Capture the cell that displays the provided text and extract its (x, y) central coordinate. 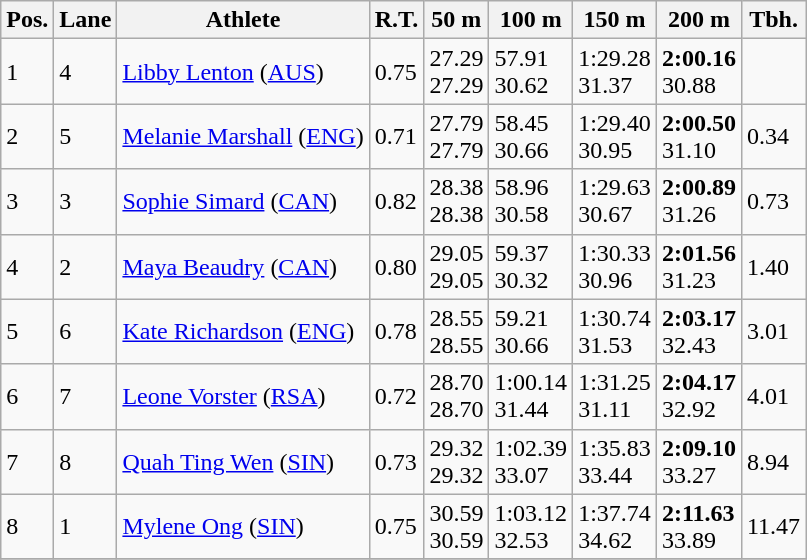
Quah Ting Wen (SIN) (243, 462)
28.3828.38 (456, 202)
Leone Vorster (RSA) (243, 396)
1:35.8333.44 (615, 462)
1:30.7431.53 (615, 332)
58.4530.66 (531, 136)
0.72 (396, 396)
Melanie Marshall (ENG) (243, 136)
28.7028.70 (456, 396)
150 m (615, 20)
Tbh. (773, 20)
59.3730.32 (531, 266)
59.2130.66 (531, 332)
Sophie Simard (CAN) (243, 202)
50 m (456, 20)
4.01 (773, 396)
0.78 (396, 332)
2:00.8931.26 (698, 202)
1:02.3933.07 (531, 462)
11.47 (773, 526)
1:31.2531.11 (615, 396)
57.9130.62 (531, 72)
Kate Richardson (ENG) (243, 332)
R.T. (396, 20)
Maya Beaudry (CAN) (243, 266)
27.2927.29 (456, 72)
Athlete (243, 20)
0.80 (396, 266)
1:29.4030.95 (615, 136)
0.82 (396, 202)
27.7927.79 (456, 136)
1.40 (773, 266)
2:00.1630.88 (698, 72)
Pos. (28, 20)
100 m (531, 20)
29.3229.32 (456, 462)
1:03.1232.53 (531, 526)
2:03.1732.43 (698, 332)
58.9630.58 (531, 202)
1:37.7434.62 (615, 526)
1:00.1431.44 (531, 396)
30.5930.59 (456, 526)
2:11.6333.89 (698, 526)
1:29.6330.67 (615, 202)
1:30.3330.96 (615, 266)
Mylene Ong (SIN) (243, 526)
2:04.1732.92 (698, 396)
Lane (86, 20)
2:00.5031.10 (698, 136)
200 m (698, 20)
2:09.1033.27 (698, 462)
2:01.5631.23 (698, 266)
0.34 (773, 136)
8.94 (773, 462)
Libby Lenton (AUS) (243, 72)
29.0529.05 (456, 266)
0.71 (396, 136)
28.5528.55 (456, 332)
1:29.2831.37 (615, 72)
3.01 (773, 332)
